Capture the cell that displays the provided text and extract its [X, Y] central coordinate. 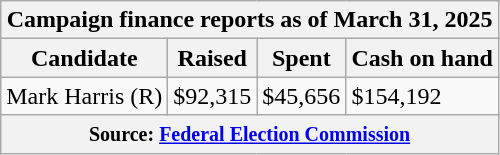
Candidate [84, 58]
Source: Federal Election Commission [250, 134]
Spent [302, 58]
Cash on hand [422, 58]
$154,192 [422, 96]
Raised [212, 58]
$45,656 [302, 96]
Mark Harris (R) [84, 96]
$92,315 [212, 96]
Campaign finance reports as of March 31, 2025 [250, 20]
